Determine the [x, y] coordinate at the center of the cell enclosing the given text.  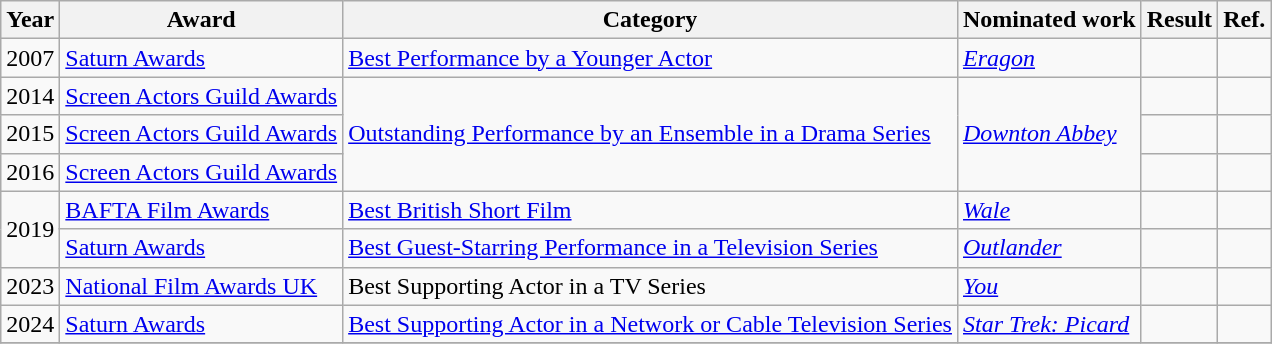
2015 [30, 134]
Nominated work [1049, 20]
Star Trek: Picard [1049, 324]
You [1049, 286]
2016 [30, 172]
2014 [30, 96]
Best Guest-Starring Performance in a Television Series [650, 248]
2019 [30, 229]
Eragon [1049, 58]
Outlander [1049, 248]
Ref. [1244, 20]
Category [650, 20]
Downton Abbey [1049, 134]
2023 [30, 286]
Best Supporting Actor in a TV Series [650, 286]
Result [1179, 20]
Wale [1049, 210]
Best Supporting Actor in a Network or Cable Television Series [650, 324]
2007 [30, 58]
Best British Short Film [650, 210]
Outstanding Performance by an Ensemble in a Drama Series [650, 134]
Year [30, 20]
BAFTA Film Awards [202, 210]
National Film Awards UK [202, 286]
Award [202, 20]
Best Performance by a Younger Actor [650, 58]
2024 [30, 324]
